Locate the cell with the specified text and output its (X, Y) center coordinate. 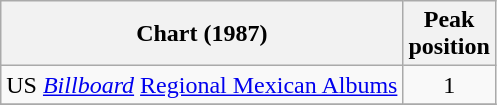
1 (449, 85)
Peakposition (449, 34)
Chart (1987) (202, 34)
US Billboard Regional Mexican Albums (202, 85)
